Return the (X, Y) coordinate for the center point of the cell that contains the specified text.  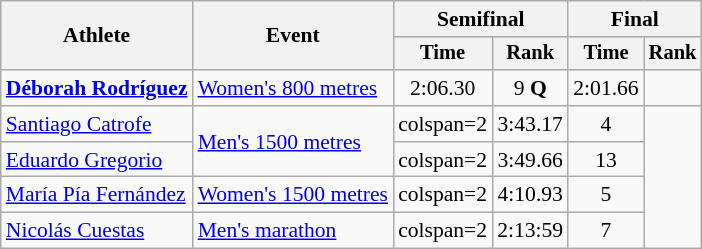
Nicolás Cuestas (97, 231)
3:49.66 (530, 160)
Men's 1500 metres (294, 142)
Athlete (97, 36)
Eduardo Gregorio (97, 160)
3:43.17 (530, 124)
Semifinal (480, 19)
Santiago Catrofe (97, 124)
4:10.93 (530, 195)
Women's 1500 metres (294, 195)
Event (294, 36)
Déborah Rodríguez (97, 88)
13 (606, 160)
4 (606, 124)
2:13:59 (530, 231)
María Pía Fernández (97, 195)
7 (606, 231)
9 Q (530, 88)
Men's marathon (294, 231)
Women's 800 metres (294, 88)
5 (606, 195)
2:01.66 (606, 88)
2:06.30 (442, 88)
Final (634, 19)
